From the cell containing the given text, extract its center point as [X, Y] coordinate. 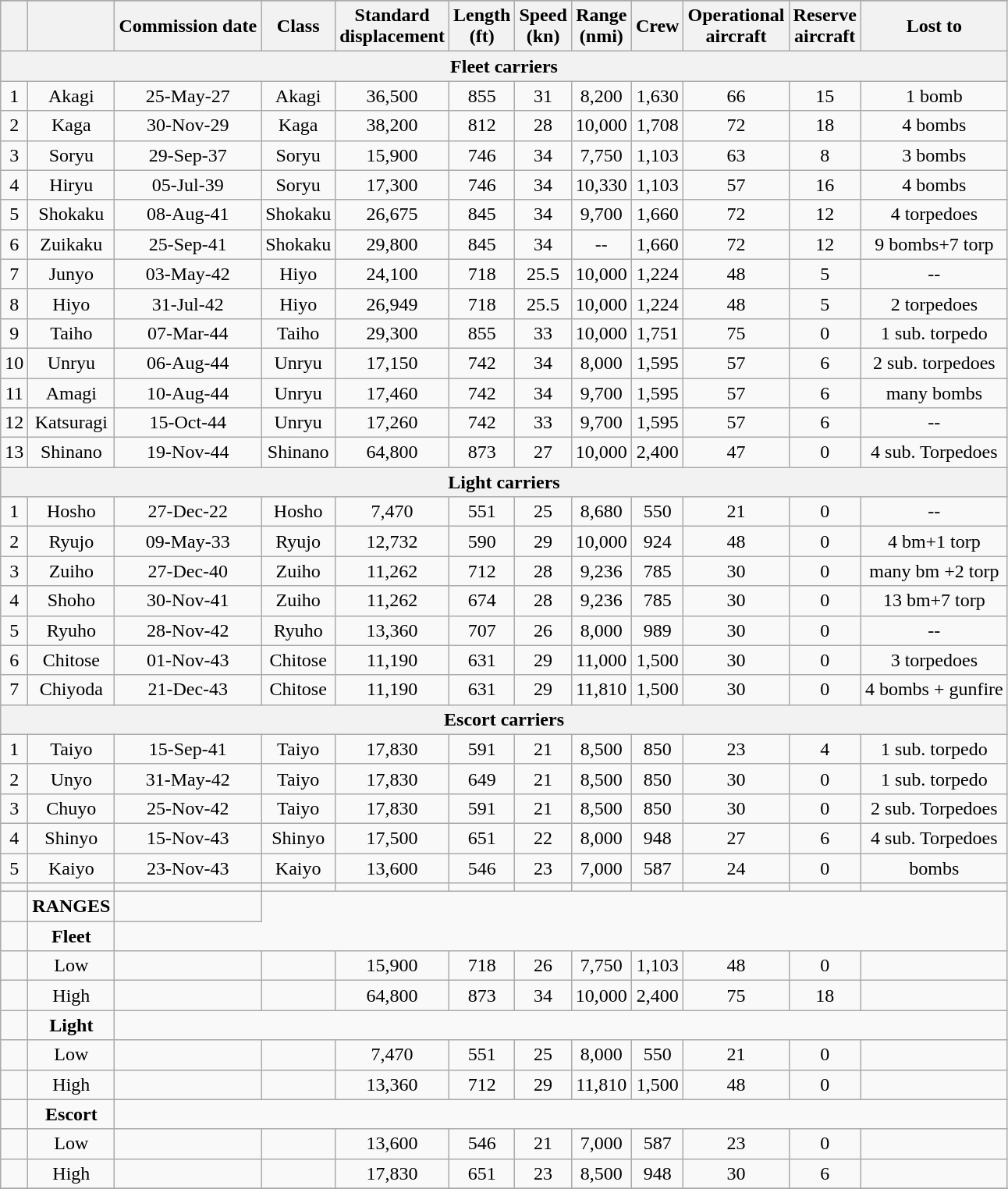
1 bomb [934, 96]
3 torpedoes [934, 660]
15-Oct-44 [188, 423]
17,150 [392, 363]
707 [481, 630]
28-Nov-42 [188, 630]
Chiyoda [72, 690]
17,300 [392, 185]
4 bombs + gunfire [934, 690]
03-May-42 [188, 274]
Commission date [188, 27]
Standard displacement [392, 27]
11 [14, 392]
10,330 [601, 185]
09-May-33 [188, 541]
Fleet [72, 936]
13 [14, 453]
1,630 [657, 96]
27-Dec-22 [188, 512]
15-Sep-41 [188, 749]
Katsuragi [72, 423]
10 [14, 363]
36,500 [392, 96]
Lost to [934, 27]
Zuikaku [72, 244]
25-Sep-41 [188, 244]
15 [825, 96]
3 bombs [934, 155]
30-Nov-41 [188, 601]
2 torpedoes [934, 303]
12,732 [392, 541]
674 [481, 601]
590 [481, 541]
Speed(kn) [543, 27]
47 [736, 453]
63 [736, 155]
11,000 [601, 660]
Length(ft) [481, 27]
29,800 [392, 244]
Junyo [72, 274]
1,751 [657, 333]
26,675 [392, 215]
05-Jul-39 [188, 185]
Class [298, 27]
19-Nov-44 [188, 453]
31-Jul-42 [188, 303]
924 [657, 541]
Shoho [72, 601]
22 [543, 838]
17,460 [392, 392]
989 [657, 630]
27-Dec-40 [188, 571]
many bm +2 torp [934, 571]
649 [481, 779]
Light carriers [504, 482]
Fleet carriers [504, 66]
30-Nov-29 [188, 126]
16 [825, 185]
Chuyo [72, 808]
31-May-42 [188, 779]
Light [72, 1025]
25-Nov-42 [188, 808]
RANGES [72, 907]
13 bm+7 torp [934, 601]
26,949 [392, 303]
812 [481, 126]
2 sub. Torpedoes [934, 808]
Escort carriers [504, 719]
10-Aug-44 [188, 392]
66 [736, 96]
4 torpedoes [934, 215]
24,100 [392, 274]
Range(nmi) [601, 27]
9 bombs+7 torp [934, 244]
many bombs [934, 392]
Hiryu [72, 185]
21-Dec-43 [188, 690]
Operationalaircraft [736, 27]
07-Mar-44 [188, 333]
bombs [934, 868]
8,200 [601, 96]
17,260 [392, 423]
38,200 [392, 126]
23-Nov-43 [188, 868]
31 [543, 96]
15-Nov-43 [188, 838]
24 [736, 868]
Escort [72, 1114]
Unyo [72, 779]
1,708 [657, 126]
4 bm+1 torp [934, 541]
9 [14, 333]
06-Aug-44 [188, 363]
08-Aug-41 [188, 215]
17,500 [392, 838]
Reserveaircraft [825, 27]
Amagi [72, 392]
Crew [657, 27]
29-Sep-37 [188, 155]
25-May-27 [188, 96]
2 sub. torpedoes [934, 363]
29,300 [392, 333]
01-Nov-43 [188, 660]
8,680 [601, 512]
